Provide the (x, y) coordinate of the cell's center where the given text is located.  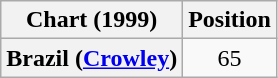
Brazil (Crowley) (92, 58)
Chart (1999) (92, 20)
65 (230, 58)
Position (230, 20)
